Detect which cell encompasses the target text, then output its (x, y) center coordinate. 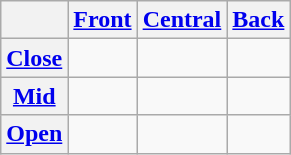
Close (34, 58)
Back (258, 20)
Front (102, 20)
Central (182, 20)
Open (34, 134)
Mid (34, 96)
